Detect which cell encompasses the target text, then output its [x, y] center coordinate. 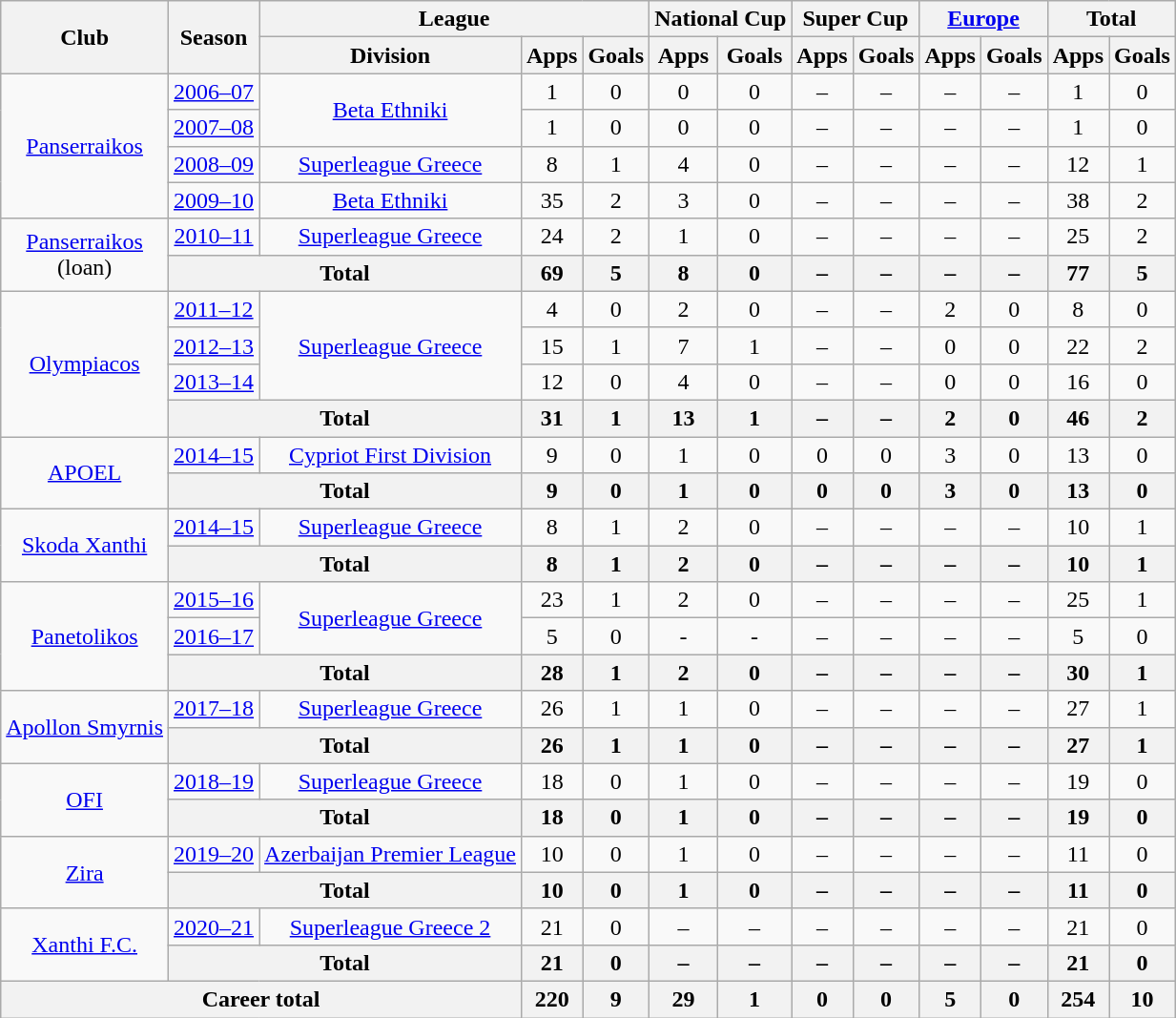
2008–09 [214, 164]
35 [551, 200]
APOEL [85, 473]
38 [1078, 200]
2007–08 [214, 128]
46 [1078, 418]
22 [1078, 345]
Club [85, 37]
69 [551, 273]
Division [391, 55]
2012–13 [214, 345]
Apollon Smyrnis [85, 727]
OFI [85, 800]
Azerbaijan Premier League [391, 854]
Super Cup [856, 19]
2019–20 [214, 854]
2006–07 [214, 92]
2013–14 [214, 382]
254 [1078, 999]
Panserraikos [85, 146]
Zira [85, 872]
2020–21 [214, 926]
Europe [983, 19]
16 [1078, 382]
2017–18 [214, 709]
220 [551, 999]
National Cup [721, 19]
2016–17 [214, 636]
2010–11 [214, 237]
2018–19 [214, 781]
7 [684, 345]
29 [684, 999]
Season [214, 37]
24 [551, 237]
Superleague Greece 2 [391, 926]
Panserraikos(loan) [85, 255]
28 [551, 673]
2011–12 [214, 309]
15 [551, 345]
23 [551, 600]
2009–10 [214, 200]
77 [1078, 273]
League [454, 19]
Skoda Xanthi [85, 546]
31 [551, 418]
Cypriot First Division [391, 455]
Career total [261, 999]
Xanthi F.C. [85, 945]
30 [1078, 673]
2015–16 [214, 600]
Panetolikos [85, 636]
Olympiacos [85, 364]
